Provide the (x, y) coordinate of the cell's center where the given text is located.  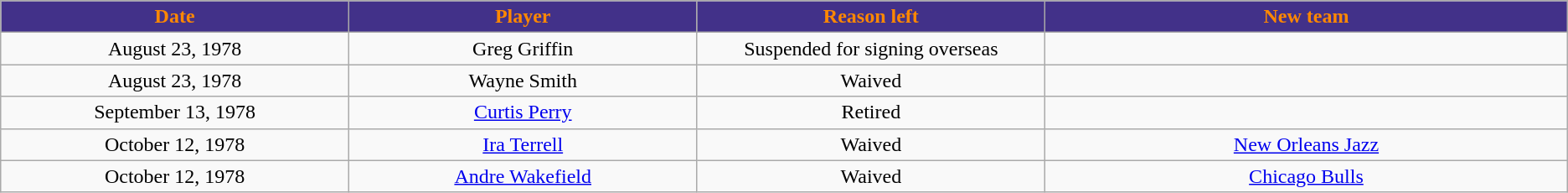
Greg Griffin (523, 49)
Chicago Bulls (1307, 176)
Wayne Smith (523, 81)
Date (175, 17)
Reason left (871, 17)
Andre Wakefield (523, 176)
September 13, 1978 (175, 112)
Suspended for signing overseas (871, 49)
New team (1307, 17)
Retired (871, 112)
Curtis Perry (523, 112)
Player (523, 17)
Ira Terrell (523, 144)
New Orleans Jazz (1307, 144)
